Return the [x, y] coordinate for the center point of the cell that contains the specified text.  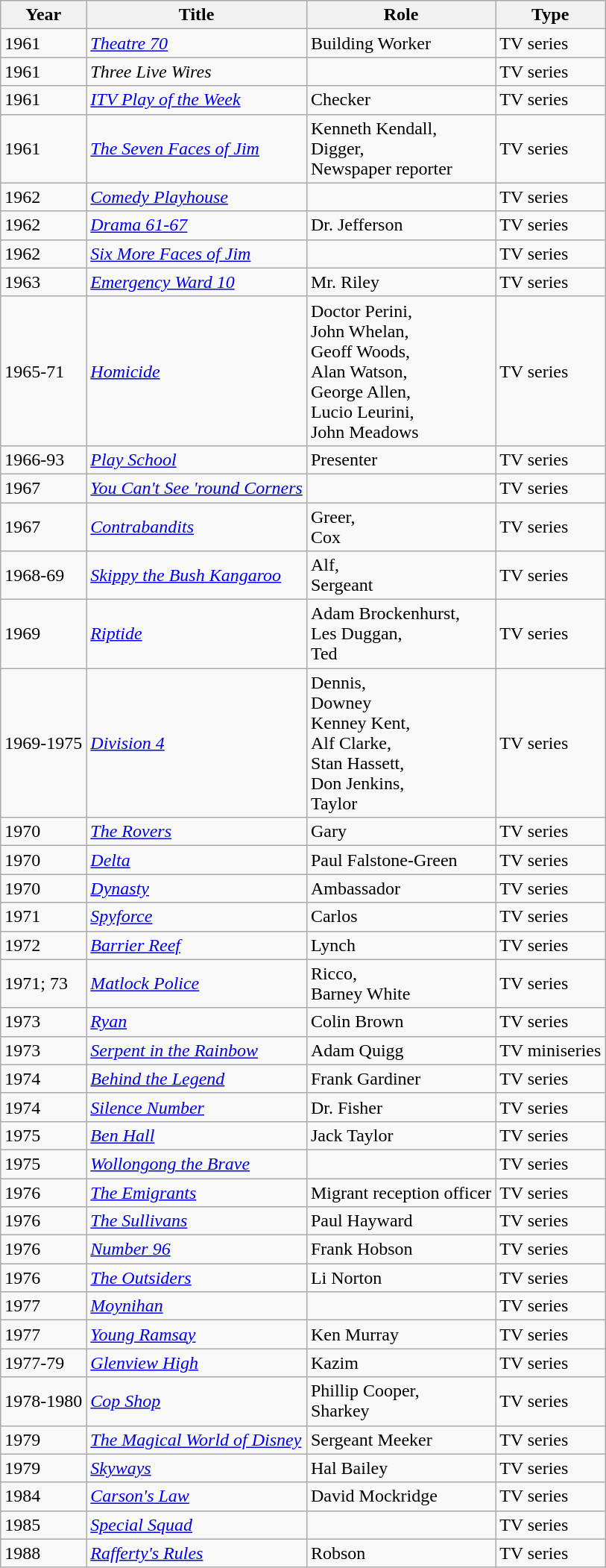
1985 [43, 1525]
Gary [401, 832]
Jack Taylor [401, 1135]
Mr. Riley [401, 282]
Carlos [401, 917]
Theatre 70 [197, 43]
Homicide [197, 371]
Kenneth Kendall,Digger,Newspaper reporter [401, 148]
Dynasty [197, 888]
Cop Shop [197, 1401]
Number 96 [197, 1249]
Serpent in the Rainbow [197, 1050]
Building Worker [401, 43]
Title [197, 15]
1966-93 [43, 460]
1969-1975 [43, 743]
Robson [401, 1553]
Frank Hobson [401, 1249]
Moynihan [197, 1306]
Six More Faces of Jim [197, 254]
1972 [43, 945]
Matlock Police [197, 983]
Dennis,DowneyKenney Kent,Alf Clarke,Stan Hassett,Don Jenkins,Taylor [401, 743]
Year [43, 15]
1977-79 [43, 1363]
Contrabandits [197, 527]
Frank Gardiner [401, 1079]
The Emigrants [197, 1193]
1963 [43, 282]
1971 [43, 917]
Skyways [197, 1468]
Phillip Cooper,Sharkey [401, 1401]
1968-69 [43, 576]
ITV Play of the Week [197, 100]
Hal Bailey [401, 1468]
Colin Brown [401, 1022]
Skippy the Bush Kangaroo [197, 576]
1984 [43, 1496]
Li Norton [401, 1278]
1969 [43, 634]
Rafferty's Rules [197, 1553]
Sergeant Meeker [401, 1440]
Emergency Ward 10 [197, 282]
Play School [197, 460]
Delta [197, 860]
You Can't See 'round Corners [197, 488]
Ambassador [401, 888]
Wollongong the Brave [197, 1164]
The Seven Faces of Jim [197, 148]
Ricco, Barney White [401, 983]
Comedy Playhouse [197, 197]
Type [550, 15]
The Rovers [197, 832]
Paul Falstone-Green [401, 860]
The Outsiders [197, 1278]
Adam Brockenhurst,Les Duggan,Ted [401, 634]
Silence Number [197, 1107]
1971; 73 [43, 983]
Paul Hayward [401, 1221]
Barrier Reef [197, 945]
Spyforce [197, 917]
The Sullivans [197, 1221]
Checker [401, 100]
Migrant reception officer [401, 1193]
1978-1980 [43, 1401]
Behind the Legend [197, 1079]
1965-71 [43, 371]
Ryan [197, 1022]
Riptide [197, 634]
Glenview High [197, 1363]
Lynch [401, 945]
Ken Murray [401, 1335]
Three Live Wires [197, 72]
Special Squad [197, 1525]
Greer,Cox [401, 527]
Presenter [401, 460]
Alf,Sergeant [401, 576]
Doctor Perini,John Whelan,Geoff Woods,Alan Watson,George Allen,Lucio Leurini,John Meadows [401, 371]
David Mockridge [401, 1496]
The Magical World of Disney [197, 1440]
Dr. Fisher [401, 1107]
Role [401, 15]
Division 4 [197, 743]
Adam Quigg [401, 1050]
Young Ramsay [197, 1335]
1988 [43, 1553]
Ben Hall [197, 1135]
TV miniseries [550, 1050]
Carson's Law [197, 1496]
Drama 61-67 [197, 225]
Kazim [401, 1363]
Dr. Jefferson [401, 225]
